Provide the [x, y] coordinate of the cell's center where the given text is located.  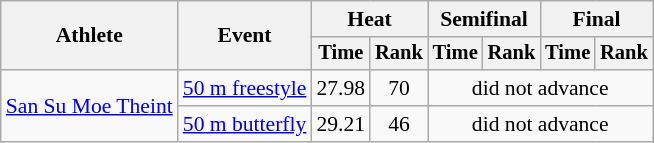
San Su Moe Theint [90, 106]
50 m freestyle [245, 88]
29.21 [340, 124]
50 m butterfly [245, 124]
Final [596, 19]
Heat [369, 19]
Event [245, 36]
Semifinal [484, 19]
Athlete [90, 36]
70 [399, 88]
27.98 [340, 88]
46 [399, 124]
